Locate the cell with the specified text and output its (x, y) center coordinate. 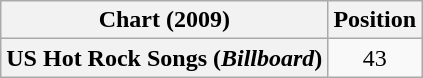
Position (375, 20)
Chart (2009) (164, 20)
US Hot Rock Songs (Billboard) (164, 58)
43 (375, 58)
